Output the (x, y) coordinate of the center of the cell containing the given text.  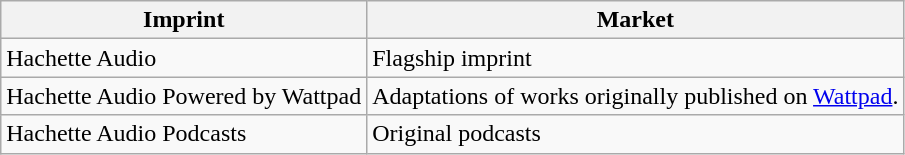
Imprint (184, 20)
Hachette Audio Powered by Wattpad (184, 96)
Original podcasts (636, 134)
Hachette Audio Podcasts (184, 134)
Market (636, 20)
Hachette Audio (184, 58)
Flagship imprint (636, 58)
Adaptations of works originally published on Wattpad. (636, 96)
